Provide the [X, Y] coordinate of the cell's center where the given text is located.  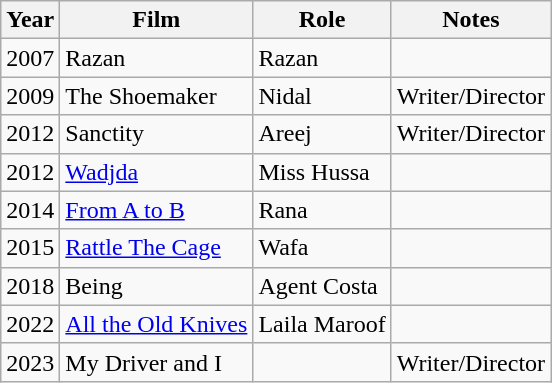
Wadjda [156, 172]
2007 [30, 58]
Rana [322, 210]
My Driver and I [156, 362]
2023 [30, 362]
Sanctity [156, 134]
Year [30, 20]
Miss Hussa [322, 172]
Notes [470, 20]
2009 [30, 96]
Nidal [322, 96]
Wafa [322, 248]
2014 [30, 210]
2022 [30, 324]
Areej [322, 134]
All the Old Knives [156, 324]
2015 [30, 248]
Rattle The Cage [156, 248]
Being [156, 286]
The Shoemaker [156, 96]
2018 [30, 286]
Agent Costa [322, 286]
Laila Maroof [322, 324]
Film [156, 20]
Role [322, 20]
From A to B [156, 210]
